Find where the given text appears and provide that cell's center as (X, Y) coordinate. 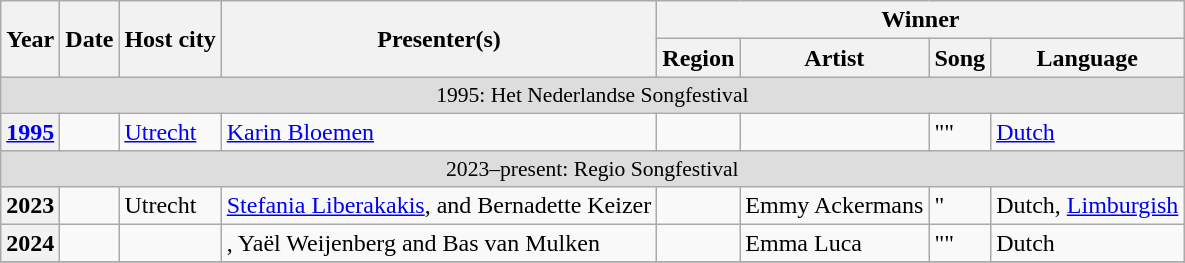
2023 (30, 205)
, Yaël Weijenberg and Bas van Mulken (439, 243)
Karin Bloemen (439, 131)
Dutch, Limburgish (1088, 205)
Date (90, 39)
Stefania Liberakakis, and Bernadette Keizer (439, 205)
2024 (30, 243)
Winner (920, 20)
Region (698, 58)
Artist (834, 58)
Host city (170, 39)
Emmy Ackermans (834, 205)
Song (960, 58)
Language (1088, 58)
2023–present: Regio Songfestival (592, 169)
1995 (30, 131)
Presenter(s) (439, 39)
Year (30, 39)
Emma Luca (834, 243)
" (960, 205)
1995: Het Nederlandse Songfestival (592, 95)
